For the text-containing cell, return its midpoint in [x, y] coordinate format. 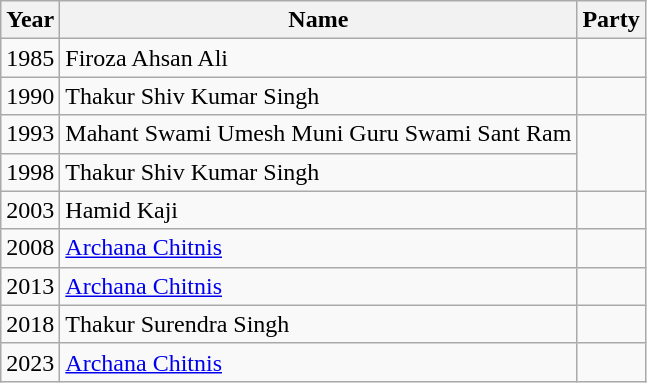
Year [30, 20]
2013 [30, 286]
2018 [30, 324]
Mahant Swami Umesh Muni Guru Swami Sant Ram [318, 134]
Thakur Surendra Singh [318, 324]
1998 [30, 172]
1993 [30, 134]
2023 [30, 362]
Hamid Kaji [318, 210]
Party [611, 20]
Firoza Ahsan Ali [318, 58]
1990 [30, 96]
2003 [30, 210]
2008 [30, 248]
Name [318, 20]
1985 [30, 58]
